Detect which cell encompasses the target text, then output its [X, Y] center coordinate. 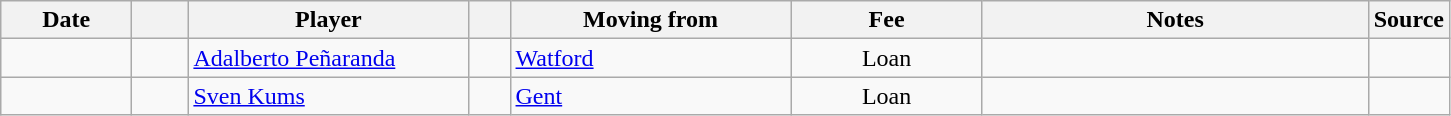
Adalberto Peñaranda [328, 58]
Source [1408, 20]
Watford [650, 58]
Fee [886, 20]
Moving from [650, 20]
Sven Kums [328, 96]
Player [328, 20]
Date [66, 20]
Notes [1175, 20]
Gent [650, 96]
